Locate the cell with the specified text and output its (X, Y) center coordinate. 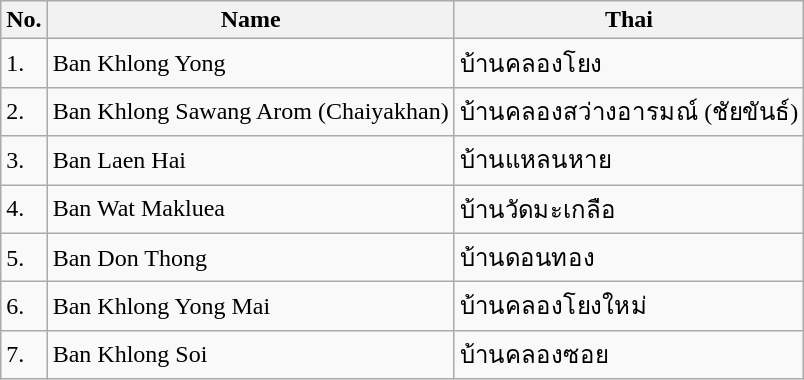
บ้านคลองโยง (629, 64)
Ban Wat Makluea (250, 208)
2. (24, 112)
Name (250, 20)
บ้านวัดมะเกลือ (629, 208)
1. (24, 64)
6. (24, 306)
บ้านแหลนหาย (629, 160)
Ban Khlong Yong (250, 64)
Ban Khlong Yong Mai (250, 306)
บ้านคลองสว่างอารมณ์ (ชัยขันธ์) (629, 112)
บ้านคลองซอย (629, 354)
Ban Khlong Sawang Arom (Chaiyakhan) (250, 112)
Ban Khlong Soi (250, 354)
Ban Laen Hai (250, 160)
Ban Don Thong (250, 258)
บ้านคลองโยงใหม่ (629, 306)
Thai (629, 20)
7. (24, 354)
4. (24, 208)
บ้านดอนทอง (629, 258)
No. (24, 20)
3. (24, 160)
5. (24, 258)
